For the text-containing cell, return its midpoint in [X, Y] coordinate format. 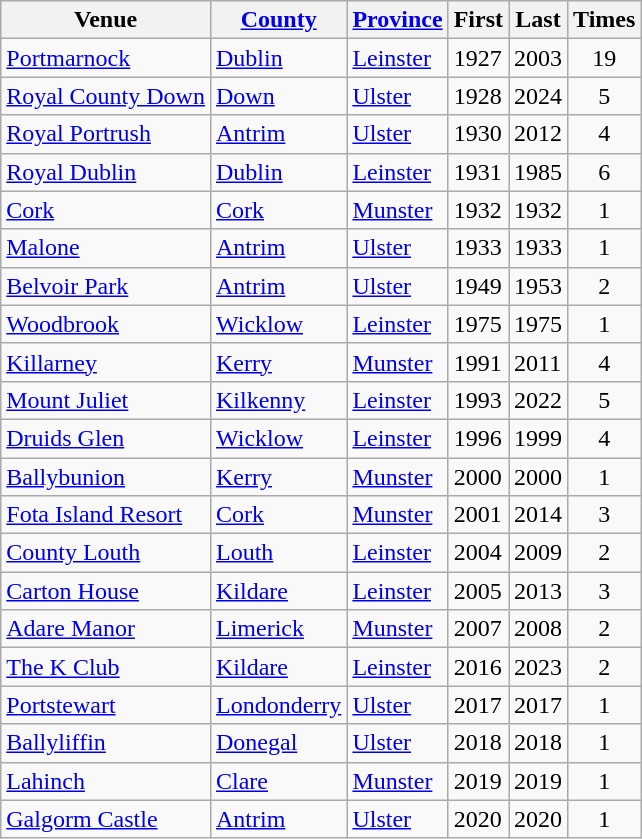
1930 [478, 134]
Province [398, 20]
2012 [538, 134]
1993 [478, 400]
Killarney [106, 362]
Times [604, 20]
Portmarnock [106, 58]
Woodbrook [106, 324]
1996 [478, 438]
Down [278, 96]
2022 [538, 400]
1928 [478, 96]
Limerick [278, 629]
2001 [478, 515]
6 [604, 172]
Last [538, 20]
Venue [106, 20]
2016 [478, 667]
2011 [538, 362]
2003 [538, 58]
Lahinch [106, 781]
Royal County Down [106, 96]
County Louth [106, 553]
Adare Manor [106, 629]
1927 [478, 58]
Malone [106, 248]
2024 [538, 96]
Ballybunion [106, 477]
Royal Dublin [106, 172]
Fota Island Resort [106, 515]
2008 [538, 629]
19 [604, 58]
1949 [478, 286]
Ballyliffin [106, 743]
1931 [478, 172]
2007 [478, 629]
First [478, 20]
2005 [478, 591]
2009 [538, 553]
1953 [538, 286]
1999 [538, 438]
2013 [538, 591]
1991 [478, 362]
Royal Portrush [106, 134]
Carton House [106, 591]
Kilkenny [278, 400]
1985 [538, 172]
Portstewart [106, 705]
2004 [478, 553]
Druids Glen [106, 438]
2014 [538, 515]
Belvoir Park [106, 286]
Londonderry [278, 705]
Galgorm Castle [106, 819]
County [278, 20]
Donegal [278, 743]
Mount Juliet [106, 400]
2023 [538, 667]
The K Club [106, 667]
Louth [278, 553]
Clare [278, 781]
